Return (x, y) of the center of cell containing provided text 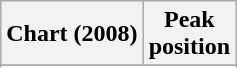
Peakposition (189, 34)
Chart (2008) (72, 34)
